Determine the [X, Y] coordinate at the center of the cell enclosing the given text.  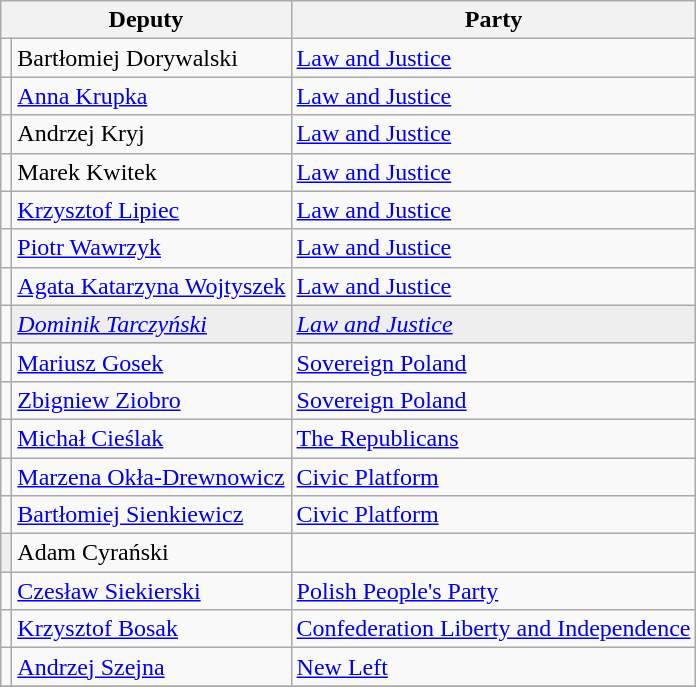
Bartłomiej Dorywalski [152, 58]
Anna Krupka [152, 96]
Agata Katarzyna Wojtyszek [152, 286]
The Republicans [494, 438]
Krzysztof Bosak [152, 629]
Czesław Siekierski [152, 591]
Piotr Wawrzyk [152, 248]
Polish People's Party [494, 591]
Zbigniew Ziobro [152, 400]
Party [494, 20]
Marek Kwitek [152, 172]
Mariusz Gosek [152, 362]
New Left [494, 667]
Michał Cieślak [152, 438]
Dominik Tarczyński [152, 324]
Bartłomiej Sienkiewicz [152, 515]
Confederation Liberty and Independence [494, 629]
Krzysztof Lipiec [152, 210]
Deputy [146, 20]
Andrzej Szejna [152, 667]
Andrzej Kryj [152, 134]
Marzena Okła-Drewnowicz [152, 477]
Adam Cyrański [152, 553]
